Detect which cell encompasses the target text, then output its [X, Y] center coordinate. 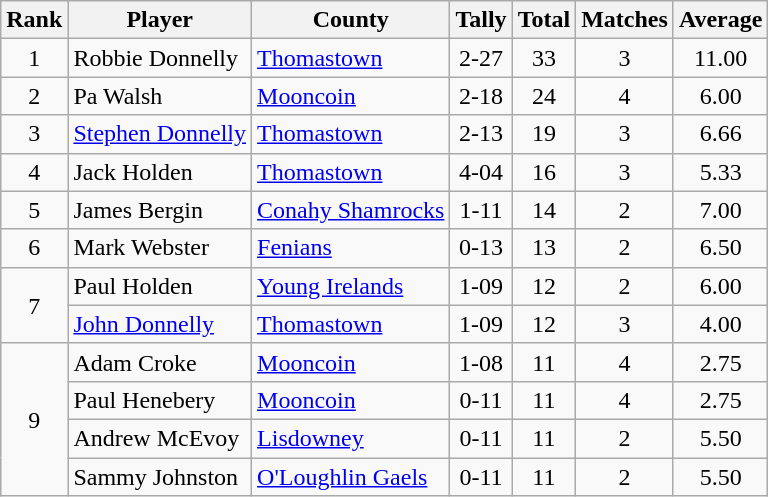
33 [544, 58]
James Bergin [160, 210]
Jack Holden [160, 172]
5 [34, 210]
Mark Webster [160, 248]
7.00 [720, 210]
24 [544, 96]
Rank [34, 20]
13 [544, 248]
14 [544, 210]
Tally [481, 20]
1-11 [481, 210]
4.00 [720, 324]
O'Loughlin Gaels [351, 477]
Average [720, 20]
7 [34, 305]
Robbie Donnelly [160, 58]
19 [544, 134]
6 [34, 248]
Pa Walsh [160, 96]
6.50 [720, 248]
Stephen Donnelly [160, 134]
0-13 [481, 248]
2-18 [481, 96]
Paul Henebery [160, 400]
6.66 [720, 134]
Matches [625, 20]
Andrew McEvoy [160, 438]
Paul Holden [160, 286]
Sammy Johnston [160, 477]
County [351, 20]
16 [544, 172]
Young Irelands [351, 286]
4-04 [481, 172]
1-08 [481, 362]
2-13 [481, 134]
9 [34, 419]
Fenians [351, 248]
Conahy Shamrocks [351, 210]
11.00 [720, 58]
Lisdowney [351, 438]
2-27 [481, 58]
Adam Croke [160, 362]
1 [34, 58]
John Donnelly [160, 324]
Player [160, 20]
Total [544, 20]
5.33 [720, 172]
